Locate the cell with the specified text and output its (X, Y) center coordinate. 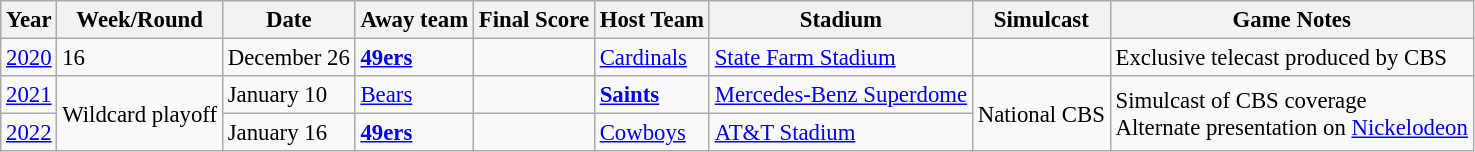
Simulcast (1041, 20)
December 26 (288, 58)
State Farm Stadium (840, 58)
2022 (29, 133)
Away team (414, 20)
Cardinals (652, 58)
January 16 (288, 133)
Saints (652, 95)
Bears (414, 95)
Stadium (840, 20)
Year (29, 20)
2020 (29, 58)
January 10 (288, 95)
Exclusive telecast produced by CBS (1292, 58)
AT&T Stadium (840, 133)
Wildcard playoff (140, 114)
2021 (29, 95)
Week/Round (140, 20)
Simulcast of CBS coverageAlternate presentation on Nickelodeon (1292, 114)
Game Notes (1292, 20)
Cowboys (652, 133)
Host Team (652, 20)
Date (288, 20)
National CBS (1041, 114)
Final Score (534, 20)
Mercedes-Benz Superdome (840, 95)
16 (140, 58)
